Capture the cell that displays the provided text and extract its [X, Y] central coordinate. 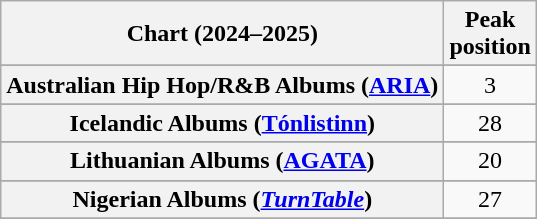
Peakposition [490, 34]
Lithuanian Albums (AGATA) [222, 161]
Chart (2024–2025) [222, 34]
20 [490, 161]
28 [490, 123]
Nigerian Albums (TurnTable) [222, 199]
Australian Hip Hop/R&B Albums (ARIA) [222, 85]
27 [490, 199]
Icelandic Albums (Tónlistinn) [222, 123]
3 [490, 85]
